Scan for the cell matching the given text and deliver its [x, y] coordinate at center. 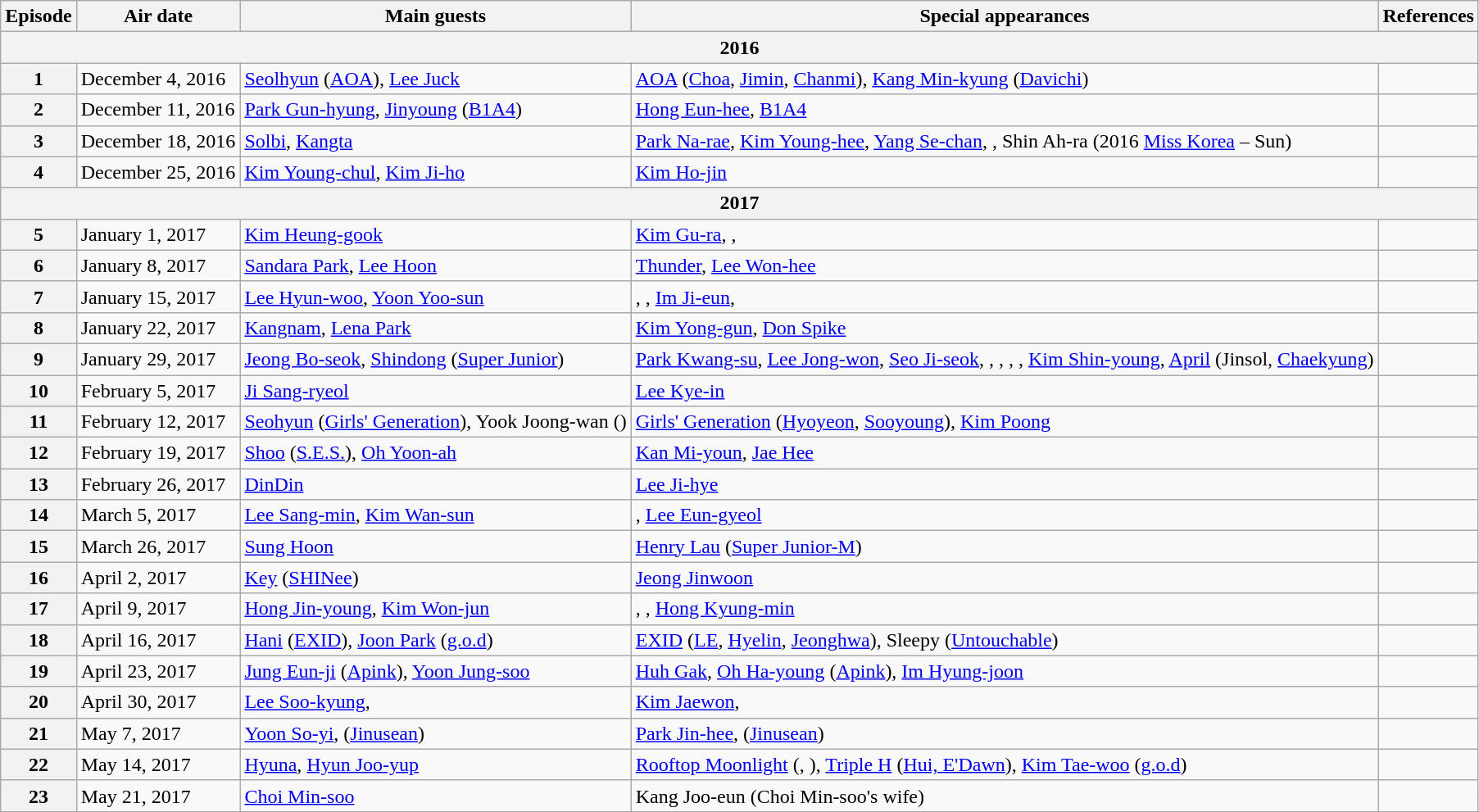
6 [39, 265]
April 9, 2017 [158, 609]
Kim Yong-gun, Don Spike [1005, 328]
18 [39, 640]
May 7, 2017 [158, 733]
21 [39, 733]
References [1429, 16]
Kim Young-chul, Kim Ji-ho [436, 172]
Kim Gu-ra, , [1005, 234]
3 [39, 141]
April 2, 2017 [158, 578]
Park Na-rae, Kim Young-hee, Yang Se-chan, , Shin Ah-ra (2016 Miss Korea – Sun) [1005, 141]
Park Gun-hyung, Jinyoung (B1A4) [436, 110]
Ji Sang-ryeol [436, 391]
Thunder, Lee Won-hee [1005, 265]
7 [39, 297]
Lee Hyun-woo, Yoon Yoo-sun [436, 297]
17 [39, 609]
Park Jin-hee, (Jinusean) [1005, 733]
4 [39, 172]
Kangnam, Lena Park [436, 328]
23 [39, 796]
19 [39, 671]
Yoon So-yi, (Jinusean) [436, 733]
Episode [39, 16]
February 19, 2017 [158, 453]
April 16, 2017 [158, 640]
January 22, 2017 [158, 328]
Park Kwang-su, Lee Jong-won, Seo Ji-seok, , , , , Kim Shin-young, April (Jinsol, Chaekyung) [1005, 359]
, , Im Ji-eun, [1005, 297]
Kang Joo-eun (Choi Min-soo's wife) [1005, 796]
Special appearances [1005, 16]
Kim Jaewon, [1005, 702]
EXID (LE, Hyelin, Jeonghwa), Sleepy (Untouchable) [1005, 640]
8 [39, 328]
2016 [740, 48]
Henry Lau (Super Junior-M) [1005, 547]
February 12, 2017 [158, 422]
Main guests [436, 16]
Lee Soo-kyung, [436, 702]
AOA (Choa, Jimin, Chanmi), Kang Min-kyung (Davichi) [1005, 79]
11 [39, 422]
DinDin [436, 484]
Seolhyun (AOA), Lee Juck [436, 79]
February 26, 2017 [158, 484]
Shoo (S.E.S.), Oh Yoon-ah [436, 453]
December 4, 2016 [158, 79]
Air date [158, 16]
January 29, 2017 [158, 359]
15 [39, 547]
April 30, 2017 [158, 702]
Lee Ji-hye [1005, 484]
March 5, 2017 [158, 515]
Hani (EXID), Joon Park (g.o.d) [436, 640]
Kan Mi-youn, Jae Hee [1005, 453]
Sandara Park, Lee Hoon [436, 265]
2 [39, 110]
Jeong Bo-seok, Shindong (Super Junior) [436, 359]
10 [39, 391]
Huh Gak, Oh Ha-young (Apink), Im Hyung-joon [1005, 671]
1 [39, 79]
December 25, 2016 [158, 172]
December 11, 2016 [158, 110]
January 15, 2017 [158, 297]
Kim Heung-gook [436, 234]
May 21, 2017 [158, 796]
2017 [740, 203]
Sung Hoon [436, 547]
Kim Ho-jin [1005, 172]
February 5, 2017 [158, 391]
9 [39, 359]
Jung Eun-ji (Apink), Yoon Jung-soo [436, 671]
Hong Eun-hee, B1A4 [1005, 110]
12 [39, 453]
5 [39, 234]
14 [39, 515]
20 [39, 702]
13 [39, 484]
January 8, 2017 [158, 265]
22 [39, 764]
Lee Kye-in [1005, 391]
March 26, 2017 [158, 547]
Choi Min-soo [436, 796]
Solbi, Kangta [436, 141]
Hyuna, Hyun Joo-yup [436, 764]
May 14, 2017 [158, 764]
Key (SHINee) [436, 578]
Jeong Jinwoon [1005, 578]
Girls' Generation (Hyoyeon, Sooyoung), Kim Poong [1005, 422]
Hong Jin-young, Kim Won-jun [436, 609]
December 18, 2016 [158, 141]
January 1, 2017 [158, 234]
, , Hong Kyung-min [1005, 609]
Rooftop Moonlight (, ), Triple H (Hui, E'Dawn), Kim Tae-woo (g.o.d) [1005, 764]
April 23, 2017 [158, 671]
Lee Sang-min, Kim Wan-sun [436, 515]
, Lee Eun-gyeol [1005, 515]
16 [39, 578]
Seohyun (Girls' Generation), Yook Joong-wan () [436, 422]
